Output the (X, Y) coordinate of the center of the cell containing the given text.  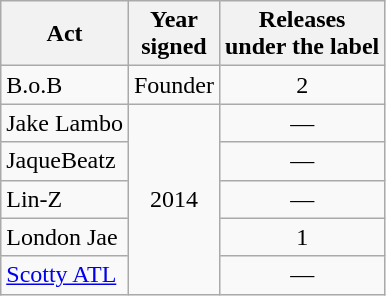
Jake Lambo (65, 123)
Act (65, 34)
Founder (174, 85)
2 (302, 85)
Releases under the label (302, 34)
Year signed (174, 34)
2014 (174, 199)
JaqueBeatz (65, 161)
London Jae (65, 237)
Scotty ATL (65, 275)
Lin-Z (65, 199)
1 (302, 237)
B.o.B (65, 85)
